Scan for the cell matching the given text and deliver its [X, Y] coordinate at center. 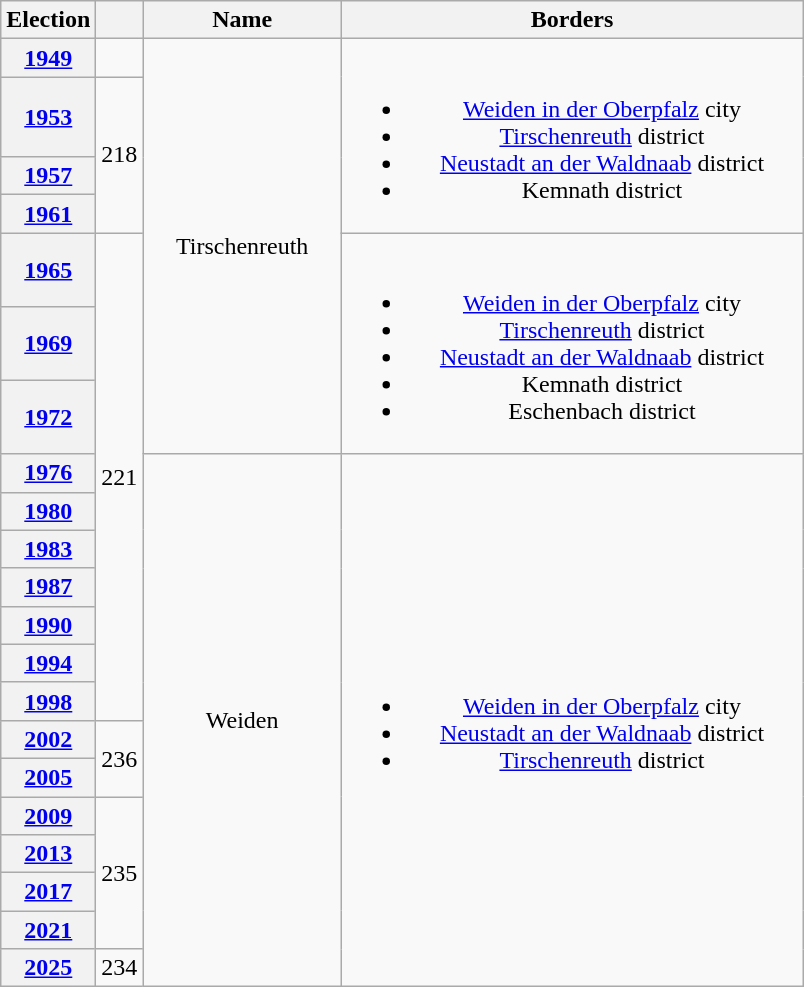
2002 [48, 739]
1990 [48, 625]
2009 [48, 815]
1983 [48, 549]
Weiden in der Oberpfalz cityTirschenreuth districtNeustadt an der Waldnaab districtKemnath district [572, 136]
1965 [48, 270]
1976 [48, 473]
1994 [48, 663]
235 [120, 872]
218 [120, 155]
Election [48, 20]
1972 [48, 417]
1957 [48, 176]
Weiden in der Oberpfalz cityTirschenreuth districtNeustadt an der Waldnaab districtKemnath districtEschenbach district [572, 344]
234 [120, 968]
1961 [48, 214]
236 [120, 758]
2017 [48, 892]
Weiden [242, 720]
1949 [48, 58]
1953 [48, 117]
Tirschenreuth [242, 246]
221 [120, 477]
2025 [48, 968]
1998 [48, 701]
2021 [48, 930]
2013 [48, 854]
1980 [48, 511]
Weiden in der Oberpfalz cityNeustadt an der Waldnaab districtTirschenreuth district [572, 720]
Name [242, 20]
1969 [48, 344]
2005 [48, 777]
1987 [48, 587]
Borders [572, 20]
